Return the (X, Y) coordinate for the center point of the cell that contains the specified text.  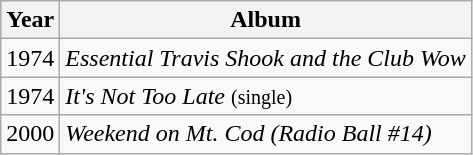
Year (30, 20)
2000 (30, 134)
Essential Travis Shook and the Club Wow (266, 58)
Weekend on Mt. Cod (Radio Ball #14) (266, 134)
It's Not Too Late (single) (266, 96)
Album (266, 20)
